Locate the cell with the specified text and output its [X, Y] center coordinate. 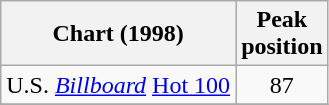
Peakposition [282, 34]
Chart (1998) [118, 34]
87 [282, 85]
U.S. Billboard Hot 100 [118, 85]
